Extract the (X, Y) coordinate from the center of the cell holding the provided text.  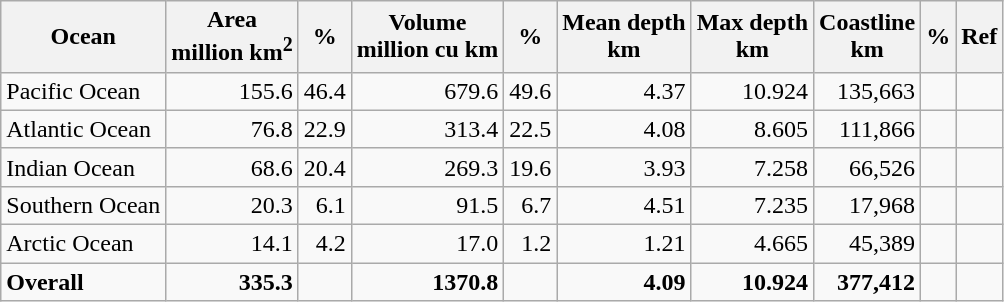
22.9 (324, 129)
66,526 (868, 167)
76.8 (232, 129)
135,663 (868, 91)
377,412 (868, 282)
4.665 (752, 244)
4.51 (624, 205)
Coastlinekm (868, 37)
1.21 (624, 244)
Max depthkm (752, 37)
335.3 (232, 282)
Ref (980, 37)
1370.8 (427, 282)
269.3 (427, 167)
155.6 (232, 91)
Arctic Ocean (84, 244)
19.6 (530, 167)
17.0 (427, 244)
20.4 (324, 167)
8.605 (752, 129)
68.6 (232, 167)
6.7 (530, 205)
Ocean (84, 37)
20.3 (232, 205)
49.6 (530, 91)
Volumemillion cu km (427, 37)
679.6 (427, 91)
Indian Ocean (84, 167)
6.1 (324, 205)
Southern Ocean (84, 205)
4.08 (624, 129)
111,866 (868, 129)
22.5 (530, 129)
Overall (84, 282)
45,389 (868, 244)
7.258 (752, 167)
313.4 (427, 129)
46.4 (324, 91)
7.235 (752, 205)
1.2 (530, 244)
14.1 (232, 244)
3.93 (624, 167)
Atlantic Ocean (84, 129)
17,968 (868, 205)
4.37 (624, 91)
Mean depthkm (624, 37)
Areamillion km2 (232, 37)
4.09 (624, 282)
Pacific Ocean (84, 91)
91.5 (427, 205)
4.2 (324, 244)
